For the text-containing cell, return its midpoint in [X, Y] coordinate format. 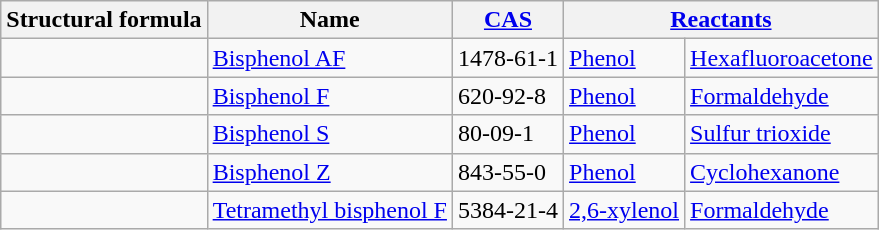
Sulfur trioxide [782, 134]
5384-21-4 [508, 210]
843-55-0 [508, 172]
CAS [508, 20]
620-92-8 [508, 96]
80-09-1 [508, 134]
Bisphenol F [330, 96]
1478-61-1 [508, 58]
2,6-xylenol [624, 210]
Tetramethyl bisphenol F [330, 210]
Cyclohexanone [782, 172]
Reactants [722, 20]
Bisphenol Z [330, 172]
Structural formula [104, 20]
Name [330, 20]
Bisphenol AF [330, 58]
Bisphenol S [330, 134]
Hexafluoroacetone [782, 58]
